Return the (x, y) coordinate for the center point of the cell that contains the specified text.  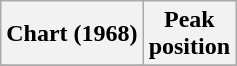
Peakposition (189, 34)
Chart (1968) (72, 34)
